Provide the (x, y) coordinate of the cell's center where the given text is located.  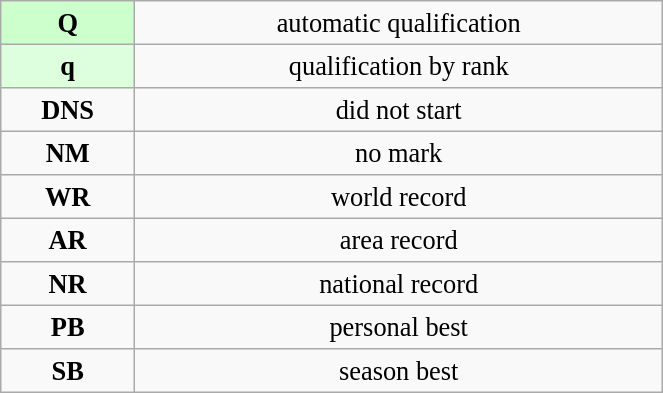
automatic qualification (399, 22)
DNS (68, 109)
Q (68, 22)
PB (68, 327)
WR (68, 197)
SB (68, 371)
area record (399, 240)
did not start (399, 109)
qualification by rank (399, 66)
NM (68, 153)
q (68, 66)
AR (68, 240)
NR (68, 284)
world record (399, 197)
no mark (399, 153)
national record (399, 284)
personal best (399, 327)
season best (399, 371)
